Return (X, Y) of the center of cell containing provided text 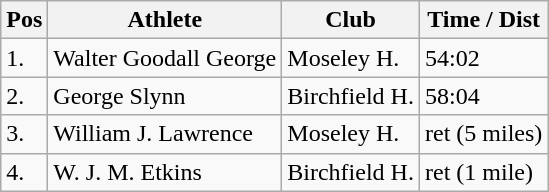
58:04 (483, 96)
Pos (24, 20)
Walter Goodall George (165, 58)
Athlete (165, 20)
Time / Dist (483, 20)
George Slynn (165, 96)
W. J. M. Etkins (165, 172)
4. (24, 172)
ret (1 mile) (483, 172)
3. (24, 134)
54:02 (483, 58)
William J. Lawrence (165, 134)
1. (24, 58)
2. (24, 96)
Club (351, 20)
ret (5 miles) (483, 134)
